Return [X, Y] of the center of cell containing provided text 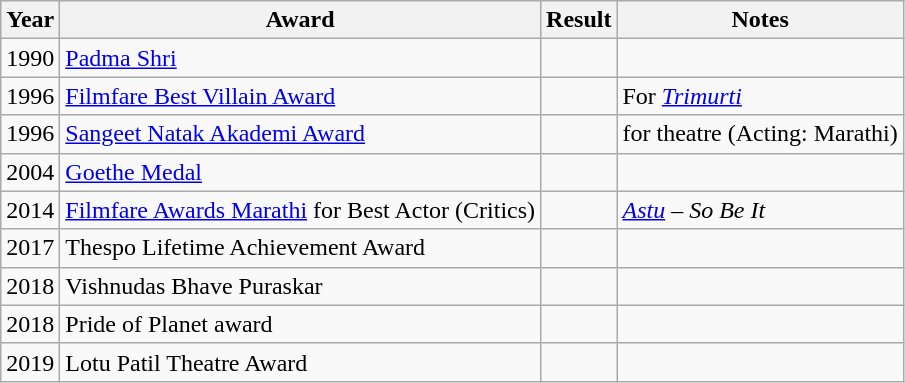
Filmfare Best Villain Award [300, 96]
Thespo Lifetime Achievement Award [300, 248]
Lotu Patil Theatre Award [300, 362]
Award [300, 20]
For Trimurti [760, 96]
Goethe Medal [300, 172]
Sangeet Natak Akademi Award [300, 134]
1990 [30, 58]
Pride of Planet award [300, 324]
Year [30, 20]
2019 [30, 362]
Result [579, 20]
2004 [30, 172]
Notes [760, 20]
2014 [30, 210]
Vishnudas Bhave Puraskar [300, 286]
Padma Shri [300, 58]
Filmfare Awards Marathi for Best Actor (Critics) [300, 210]
Astu – So Be It [760, 210]
2017 [30, 248]
for theatre (Acting: Marathi) [760, 134]
